Search for the cell housing the specified text and yield its (x, y) center coordinate. 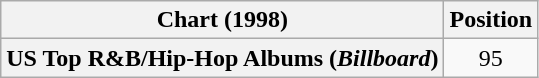
Chart (1998) (222, 20)
Position (491, 20)
95 (491, 58)
US Top R&B/Hip-Hop Albums (Billboard) (222, 58)
